Return (x, y) of the center of cell containing provided text 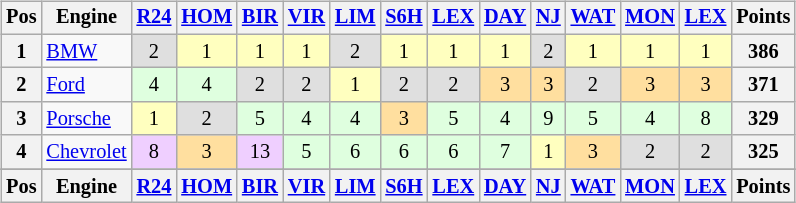
13 (260, 152)
371 (763, 85)
329 (763, 119)
Ford (86, 85)
325 (763, 152)
Porsche (86, 119)
9 (548, 119)
386 (763, 51)
7 (505, 152)
Chevrolet (86, 152)
BMW (86, 51)
